Detect which cell encompasses the target text, then output its (X, Y) center coordinate. 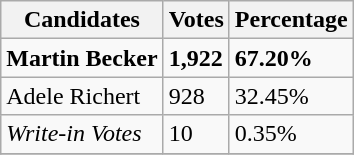
Write-in Votes (82, 134)
928 (196, 96)
0.35% (291, 134)
32.45% (291, 96)
Martin Becker (82, 58)
Adele Richert (82, 96)
1,922 (196, 58)
Percentage (291, 20)
67.20% (291, 58)
Votes (196, 20)
10 (196, 134)
Candidates (82, 20)
